Determine the (X, Y) coordinate at the center of the cell enclosing the given text.  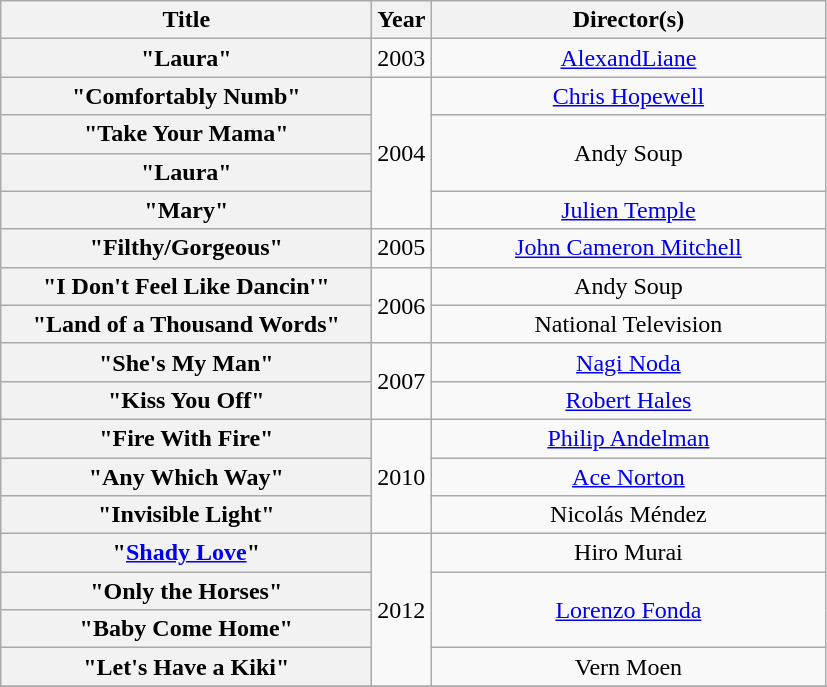
Hiro Murai (628, 553)
"Let's Have a Kiki" (186, 667)
"Invisible Light" (186, 515)
Ace Norton (628, 477)
"Fire With Fire" (186, 438)
AlexandLiane (628, 58)
Year (402, 20)
2007 (402, 381)
"Baby Come Home" (186, 629)
2010 (402, 476)
"She's My Man" (186, 362)
"Any Which Way" (186, 477)
Robert Hales (628, 400)
"Land of a Thousand Words" (186, 324)
National Television (628, 324)
Julien Temple (628, 210)
"Kiss You Off" (186, 400)
Title (186, 20)
John Cameron Mitchell (628, 248)
"I Don't Feel Like Dancin'" (186, 286)
Lorenzo Fonda (628, 610)
"Only the Horses" (186, 591)
2004 (402, 153)
Vern Moen (628, 667)
2012 (402, 610)
"Take Your Mama" (186, 134)
Nagi Noda (628, 362)
2005 (402, 248)
"Comfortably Numb" (186, 96)
Director(s) (628, 20)
2003 (402, 58)
Chris Hopewell (628, 96)
2006 (402, 305)
Nicolás Méndez (628, 515)
Philip Andelman (628, 438)
"Mary" (186, 210)
"Filthy/Gorgeous" (186, 248)
"Shady Love" (186, 553)
